Return (X, Y) of the center of cell containing provided text 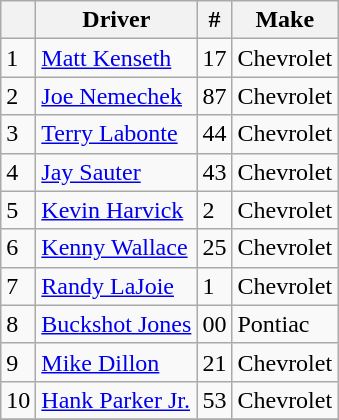
Randy LaJoie (116, 286)
Mike Dillon (116, 362)
Matt Kenseth (116, 58)
53 (214, 400)
10 (18, 400)
44 (214, 134)
21 (214, 362)
Kenny Wallace (116, 248)
87 (214, 96)
Driver (116, 20)
3 (18, 134)
Joe Nemechek (116, 96)
17 (214, 58)
8 (18, 324)
5 (18, 210)
# (214, 20)
Make (285, 20)
7 (18, 286)
25 (214, 248)
Kevin Harvick (116, 210)
43 (214, 172)
Hank Parker Jr. (116, 400)
Pontiac (285, 324)
Buckshot Jones (116, 324)
Jay Sauter (116, 172)
6 (18, 248)
Terry Labonte (116, 134)
00 (214, 324)
9 (18, 362)
4 (18, 172)
